Pinpoint the cell where the given text exists, returning its (x, y) midpoint coordinate. 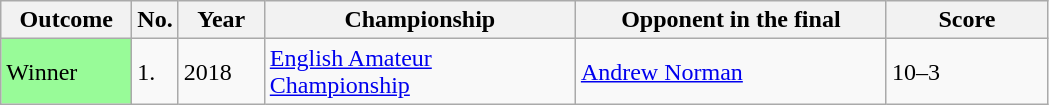
Andrew Norman (730, 72)
10–3 (966, 72)
Championship (420, 20)
Winner (66, 72)
Score (966, 20)
English Amateur Championship (420, 72)
No. (155, 20)
Year (221, 20)
Opponent in the final (730, 20)
Outcome (66, 20)
1. (155, 72)
2018 (221, 72)
